Determine the [X, Y] coordinate at the center of the cell enclosing the given text.  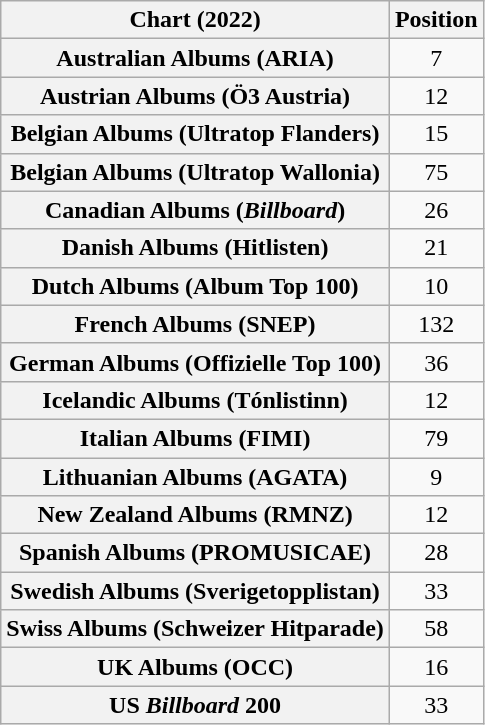
Australian Albums (ARIA) [196, 58]
German Albums (Offizielle Top 100) [196, 362]
28 [436, 553]
16 [436, 667]
New Zealand Albums (RMNZ) [196, 515]
Spanish Albums (PROMUSICAE) [196, 553]
UK Albums (OCC) [196, 667]
Italian Albums (FIMI) [196, 438]
26 [436, 210]
French Albums (SNEP) [196, 324]
58 [436, 629]
132 [436, 324]
Austrian Albums (Ö3 Austria) [196, 96]
Chart (2022) [196, 20]
Danish Albums (Hitlisten) [196, 248]
15 [436, 134]
21 [436, 248]
79 [436, 438]
Icelandic Albums (Tónlistinn) [196, 400]
Lithuanian Albums (AGATA) [196, 477]
Swedish Albums (Sverigetopplistan) [196, 591]
10 [436, 286]
9 [436, 477]
36 [436, 362]
Belgian Albums (Ultratop Wallonia) [196, 172]
Dutch Albums (Album Top 100) [196, 286]
Swiss Albums (Schweizer Hitparade) [196, 629]
Belgian Albums (Ultratop Flanders) [196, 134]
75 [436, 172]
Canadian Albums (Billboard) [196, 210]
7 [436, 58]
US Billboard 200 [196, 705]
Position [436, 20]
